From the cell containing the given text, extract its center point as [X, Y] coordinate. 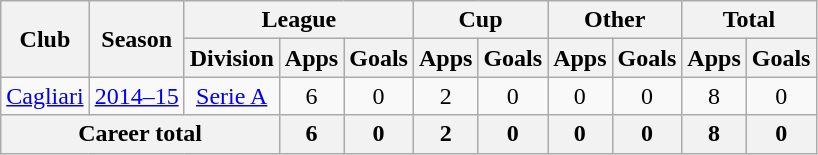
2014–15 [136, 96]
Total [749, 20]
Club [45, 39]
League [298, 20]
Division [232, 58]
Other [615, 20]
Cagliari [45, 96]
Season [136, 39]
Serie A [232, 96]
Cup [480, 20]
Career total [140, 134]
